Provide the [X, Y] coordinate of the cell's center where the given text is located.  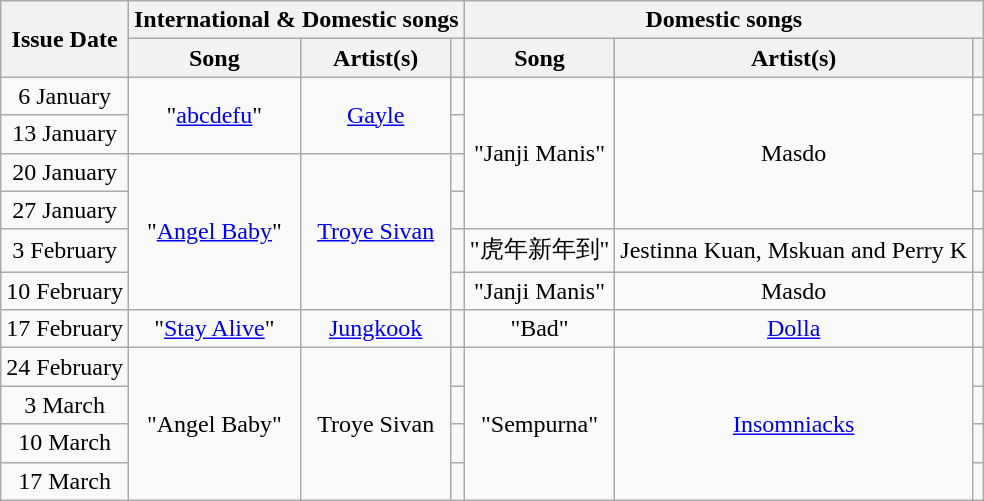
"Stay Alive" [214, 329]
Jestinna Kuan, Mskuan and Perry K [794, 250]
20 January [65, 172]
Domestic songs [724, 20]
"abcdefu" [214, 115]
17 February [65, 329]
Dolla [794, 329]
17 March [65, 481]
Gayle [376, 115]
"Sempurna" [540, 424]
13 January [65, 134]
"虎年新年到" [540, 250]
Jungkook [376, 329]
Issue Date [65, 39]
24 February [65, 367]
10 March [65, 443]
International & Domestic songs [296, 20]
3 March [65, 405]
27 January [65, 210]
3 February [65, 250]
6 January [65, 96]
10 February [65, 291]
"Bad" [540, 329]
Insomniacks [794, 424]
